Identify which cell holds the provided text, then report its (X, Y) central coordinate. 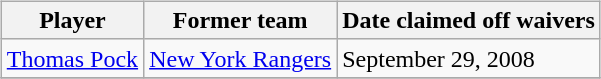
Former team (240, 20)
Player (72, 20)
New York Rangers (240, 58)
Thomas Pock (72, 58)
Date claimed off waivers (469, 20)
September 29, 2008 (469, 58)
